Determine the [X, Y] coordinate at the center of the cell enclosing the given text.  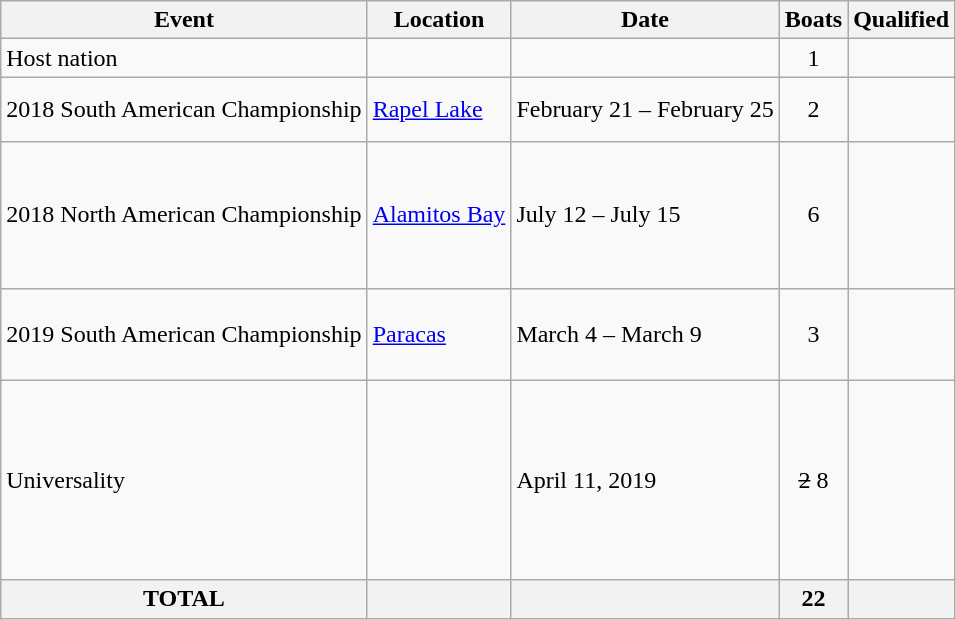
2019 South American Championship [184, 334]
Event [184, 20]
Alamitos Bay [439, 215]
Location [439, 20]
2 8 [813, 480]
6 [813, 215]
TOTAL [184, 599]
July 12 – July 15 [645, 215]
3 [813, 334]
February 21 – February 25 [645, 110]
2 [813, 110]
Paracas [439, 334]
1 [813, 58]
Boats [813, 20]
Qualified [902, 20]
Rapel Lake [439, 110]
2018 South American Championship [184, 110]
Universality [184, 480]
March 4 – March 9 [645, 334]
2018 North American Championship [184, 215]
April 11, 2019 [645, 480]
Host nation [184, 58]
Date [645, 20]
22 [813, 599]
